Search for the cell housing the specified text and yield its (x, y) center coordinate. 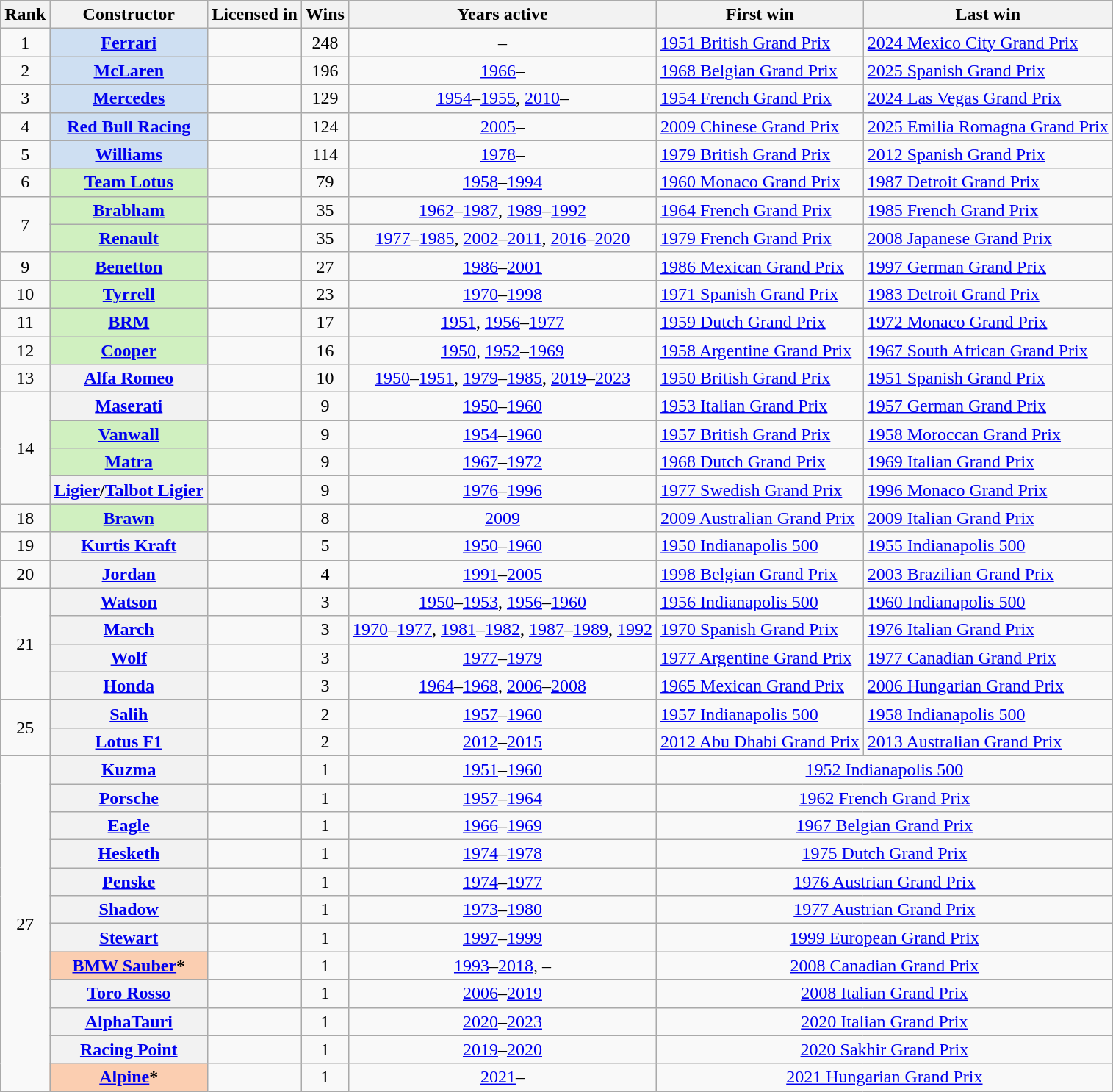
12 (25, 351)
Team Lotus (129, 182)
7 (25, 224)
1950–1953, 1956–1960 (503, 602)
2008 Japanese Grand Prix (987, 238)
1967–1972 (503, 462)
1951 Spanish Grand Prix (987, 378)
Mercedes (129, 98)
1983 Detroit Grand Prix (987, 294)
2024 Mexico City Grand Prix (987, 43)
Rank (25, 15)
1976–1996 (503, 490)
129 (325, 98)
1960 Monaco Grand Prix (760, 182)
1968 Dutch Grand Prix (760, 462)
25 (25, 728)
11 (25, 322)
Ligier/Talbot Ligier (129, 490)
Watson (129, 602)
1950 Indianapolis 500 (760, 546)
1957–1964 (503, 797)
Jordan (129, 574)
Kuzma (129, 769)
1953 Italian Grand Prix (760, 406)
1977–1979 (503, 658)
Salih (129, 714)
1967 Belgian Grand Prix (885, 826)
Cooper (129, 351)
1957–1960 (503, 714)
8 (325, 518)
March (129, 630)
2008 Canadian Grand Prix (885, 966)
Williams (129, 154)
1957 British Grand Prix (760, 434)
1957 Indianapolis 500 (760, 714)
BMW Sauber* (129, 966)
Wins (325, 15)
1973–1980 (503, 910)
1976 Austrian Grand Prix (885, 882)
2009 Italian Grand Prix (987, 518)
1970 Spanish Grand Prix (760, 630)
2008 Italian Grand Prix (885, 994)
1975 Dutch Grand Prix (885, 854)
20 (25, 574)
1950–1951, 1979–1985, 2019–2023 (503, 378)
1985 French Grand Prix (987, 210)
2013 Australian Grand Prix (987, 741)
Racing Point (129, 1049)
Alfa Romeo (129, 378)
BRM (129, 322)
Honda (129, 686)
1958 Moroccan Grand Prix (987, 434)
– (503, 43)
2009 Chinese Grand Prix (760, 126)
2006–2019 (503, 994)
1979 French Grand Prix (760, 238)
1978– (503, 154)
Hesketh (129, 854)
McLaren (129, 71)
1972 Monaco Grand Prix (987, 322)
AlphaTauri (129, 1021)
1951–1960 (503, 769)
Matra (129, 462)
1955 Indianapolis 500 (987, 546)
19 (25, 546)
Last win (987, 15)
2021 Hungarian Grand Prix (885, 1077)
1952 Indianapolis 500 (885, 769)
196 (325, 71)
1993–2018, – (503, 966)
2025 Spanish Grand Prix (987, 71)
1977–1985, 2002–2011, 2016–2020 (503, 238)
Eagle (129, 826)
1998 Belgian Grand Prix (760, 574)
1986 Mexican Grand Prix (760, 266)
1977 Swedish Grand Prix (760, 490)
2024 Las Vegas Grand Prix (987, 98)
6 (25, 182)
1962–1987, 1989–1992 (503, 210)
1969 Italian Grand Prix (987, 462)
Lotus F1 (129, 741)
1996 Monaco Grand Prix (987, 490)
2009 Australian Grand Prix (760, 518)
Years active (503, 15)
Tyrrell (129, 294)
1958 Argentine Grand Prix (760, 351)
1970–1977, 1981–1982, 1987–1989, 1992 (503, 630)
1979 British Grand Prix (760, 154)
Penske (129, 882)
Vanwall (129, 434)
Red Bull Racing (129, 126)
1951, 1956–1977 (503, 322)
1954 French Grand Prix (760, 98)
2021– (503, 1077)
1970–1998 (503, 294)
1987 Detroit Grand Prix (987, 182)
248 (325, 43)
2012 Abu Dhabi Grand Prix (760, 741)
1954–1960 (503, 434)
1974–1978 (503, 854)
16 (325, 351)
Stewart (129, 938)
Alpine* (129, 1077)
2012 Spanish Grand Prix (987, 154)
21 (25, 644)
First win (760, 15)
1997–1999 (503, 938)
1986–2001 (503, 266)
2005– (503, 126)
Brabham (129, 210)
1977 Canadian Grand Prix (987, 658)
Kurtis Kraft (129, 546)
Renault (129, 238)
2020 Italian Grand Prix (885, 1021)
Brawn (129, 518)
1959 Dutch Grand Prix (760, 322)
1991–2005 (503, 574)
2025 Emilia Romagna Grand Prix (987, 126)
Wolf (129, 658)
Constructor (129, 15)
2019–2020 (503, 1049)
1951 British Grand Prix (760, 43)
1958 Indianapolis 500 (987, 714)
1962 French Grand Prix (885, 797)
1997 German Grand Prix (987, 266)
124 (325, 126)
13 (25, 378)
Ferrari (129, 43)
1954–1955, 2010– (503, 98)
1971 Spanish Grand Prix (760, 294)
1966–1969 (503, 826)
Shadow (129, 910)
79 (325, 182)
1999 European Grand Prix (885, 938)
2009 (503, 518)
1956 Indianapolis 500 (760, 602)
23 (325, 294)
1964–1968, 2006–2008 (503, 686)
Toro Rosso (129, 994)
Porsche (129, 797)
18 (25, 518)
1977 Argentine Grand Prix (760, 658)
1976 Italian Grand Prix (987, 630)
1968 Belgian Grand Prix (760, 71)
1974–1977 (503, 882)
Benetton (129, 266)
2020–2023 (503, 1021)
1967 South African Grand Prix (987, 351)
1964 French Grand Prix (760, 210)
17 (325, 322)
2012–2015 (503, 741)
1957 German Grand Prix (987, 406)
1966– (503, 71)
1958–1994 (503, 182)
114 (325, 154)
1977 Austrian Grand Prix (885, 910)
1965 Mexican Grand Prix (760, 686)
2003 Brazilian Grand Prix (987, 574)
Licensed in (255, 15)
1960 Indianapolis 500 (987, 602)
1950 British Grand Prix (760, 378)
2020 Sakhir Grand Prix (885, 1049)
2006 Hungarian Grand Prix (987, 686)
1950, 1952–1969 (503, 351)
Maserati (129, 406)
14 (25, 448)
